Detect which cell encompasses the target text, then output its [X, Y] center coordinate. 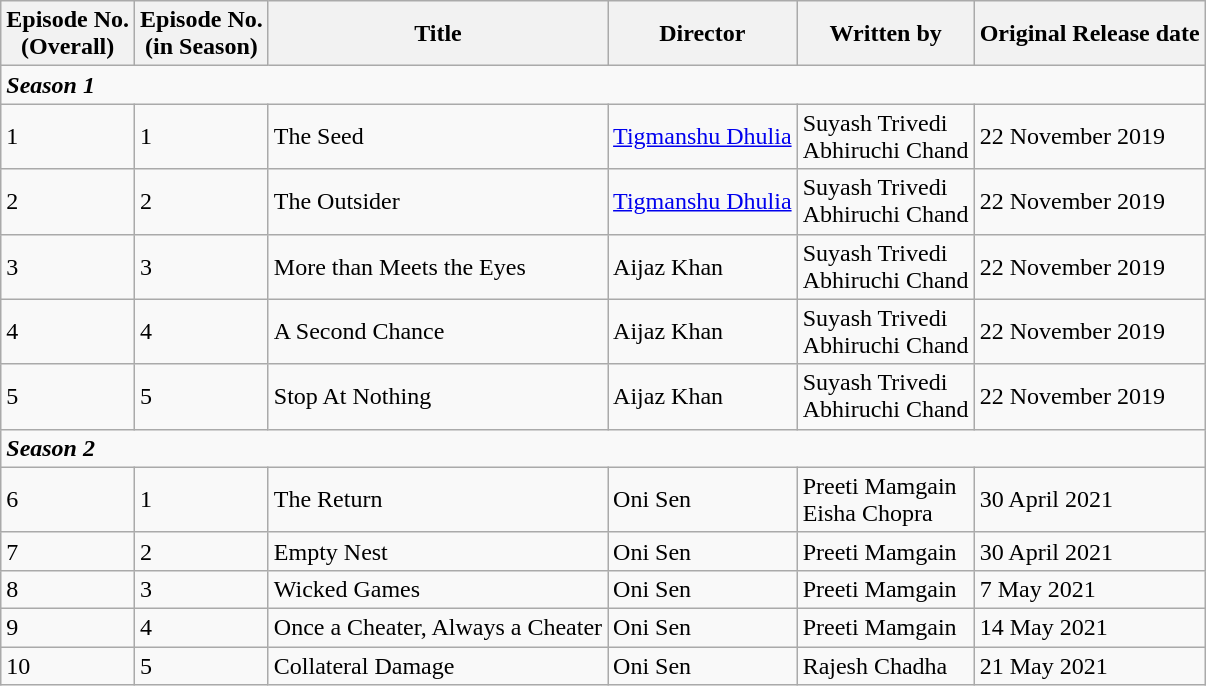
Written by [886, 34]
8 [68, 589]
14 May 2021 [1090, 627]
10 [68, 665]
7 [68, 551]
Wicked Games [438, 589]
Title [438, 34]
21 May 2021 [1090, 665]
Empty Nest [438, 551]
Collateral Damage [438, 665]
Episode No.(Overall) [68, 34]
Season 2 [603, 448]
Director [703, 34]
6 [68, 500]
Season 1 [603, 85]
Stop At Nothing [438, 396]
7 May 2021 [1090, 589]
More than Meets the Eyes [438, 266]
9 [68, 627]
Original Release date [1090, 34]
The Outsider [438, 202]
Rajesh Chadha [886, 665]
Preeti MamgainEisha Chopra [886, 500]
Once a Cheater, Always a Cheater [438, 627]
The Seed [438, 136]
The Return [438, 500]
A Second Chance [438, 332]
Episode No.(in Season) [202, 34]
